Capture the cell that displays the provided text and extract its (X, Y) central coordinate. 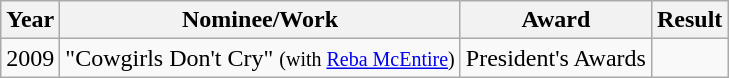
Year (30, 20)
Nominee/Work (260, 20)
"Cowgirls Don't Cry" (with Reba McEntire) (260, 58)
Result (689, 20)
Award (556, 20)
2009 (30, 58)
President's Awards (556, 58)
